For the text-containing cell, return its midpoint in [x, y] coordinate format. 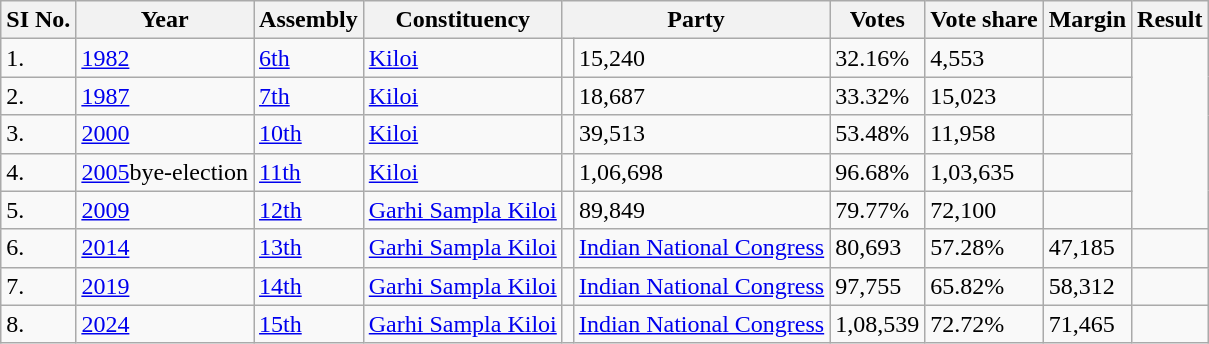
2019 [165, 286]
Margin [1087, 20]
79.77% [878, 210]
13th [309, 248]
7th [309, 96]
Assembly [309, 20]
Result [1170, 20]
7. [38, 286]
4. [38, 172]
80,693 [878, 248]
SI No. [38, 20]
15,023 [984, 96]
2. [38, 96]
11,958 [984, 134]
1,03,635 [984, 172]
1. [38, 58]
15,240 [701, 58]
Vote share [984, 20]
32.16% [878, 58]
3. [38, 134]
72.72% [984, 324]
47,185 [1087, 248]
14th [309, 286]
71,465 [1087, 324]
10th [309, 134]
15th [309, 324]
5. [38, 210]
1,08,539 [878, 324]
Constituency [462, 20]
72,100 [984, 210]
Party [696, 20]
2000 [165, 134]
96.68% [878, 172]
39,513 [701, 134]
58,312 [1087, 286]
2014 [165, 248]
2009 [165, 210]
Votes [878, 20]
1,06,698 [701, 172]
6th [309, 58]
53.48% [878, 134]
18,687 [701, 96]
Year [165, 20]
33.32% [878, 96]
1982 [165, 58]
12th [309, 210]
1987 [165, 96]
65.82% [984, 286]
89,849 [701, 210]
6. [38, 248]
97,755 [878, 286]
4,553 [984, 58]
2005bye-election [165, 172]
57.28% [984, 248]
8. [38, 324]
11th [309, 172]
2024 [165, 324]
